From the cell containing the given text, extract its center point as (X, Y) coordinate. 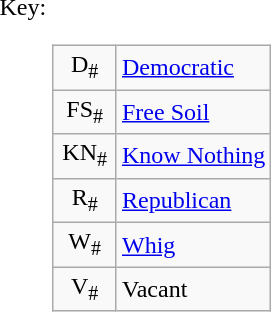
Free Soil (193, 112)
Democratic (193, 67)
W# (85, 245)
KN# (85, 156)
FS# (85, 112)
Vacant (193, 289)
Know Nothing (193, 156)
Whig (193, 245)
Republican (193, 200)
R# (85, 200)
D# (85, 67)
V# (85, 289)
